For the text-containing cell, return its midpoint in (x, y) coordinate format. 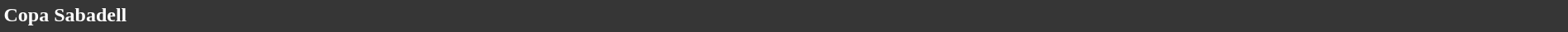
Copa Sabadell (784, 15)
